Pinpoint the cell where the given text exists, returning its (X, Y) midpoint coordinate. 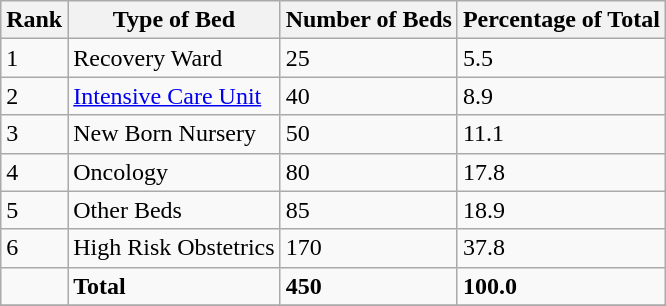
Other Beds (174, 210)
25 (368, 58)
Rank (34, 20)
Intensive Care Unit (174, 96)
New Born Nursery (174, 134)
80 (368, 172)
1 (34, 58)
37.8 (561, 248)
17.8 (561, 172)
Percentage of Total (561, 20)
11.1 (561, 134)
Type of Bed (174, 20)
Oncology (174, 172)
170 (368, 248)
5 (34, 210)
50 (368, 134)
85 (368, 210)
100.0 (561, 286)
6 (34, 248)
18.9 (561, 210)
450 (368, 286)
2 (34, 96)
3 (34, 134)
4 (34, 172)
Total (174, 286)
40 (368, 96)
Recovery Ward (174, 58)
8.9 (561, 96)
High Risk Obstetrics (174, 248)
Number of Beds (368, 20)
5.5 (561, 58)
